Capture the cell that displays the provided text and extract its [x, y] central coordinate. 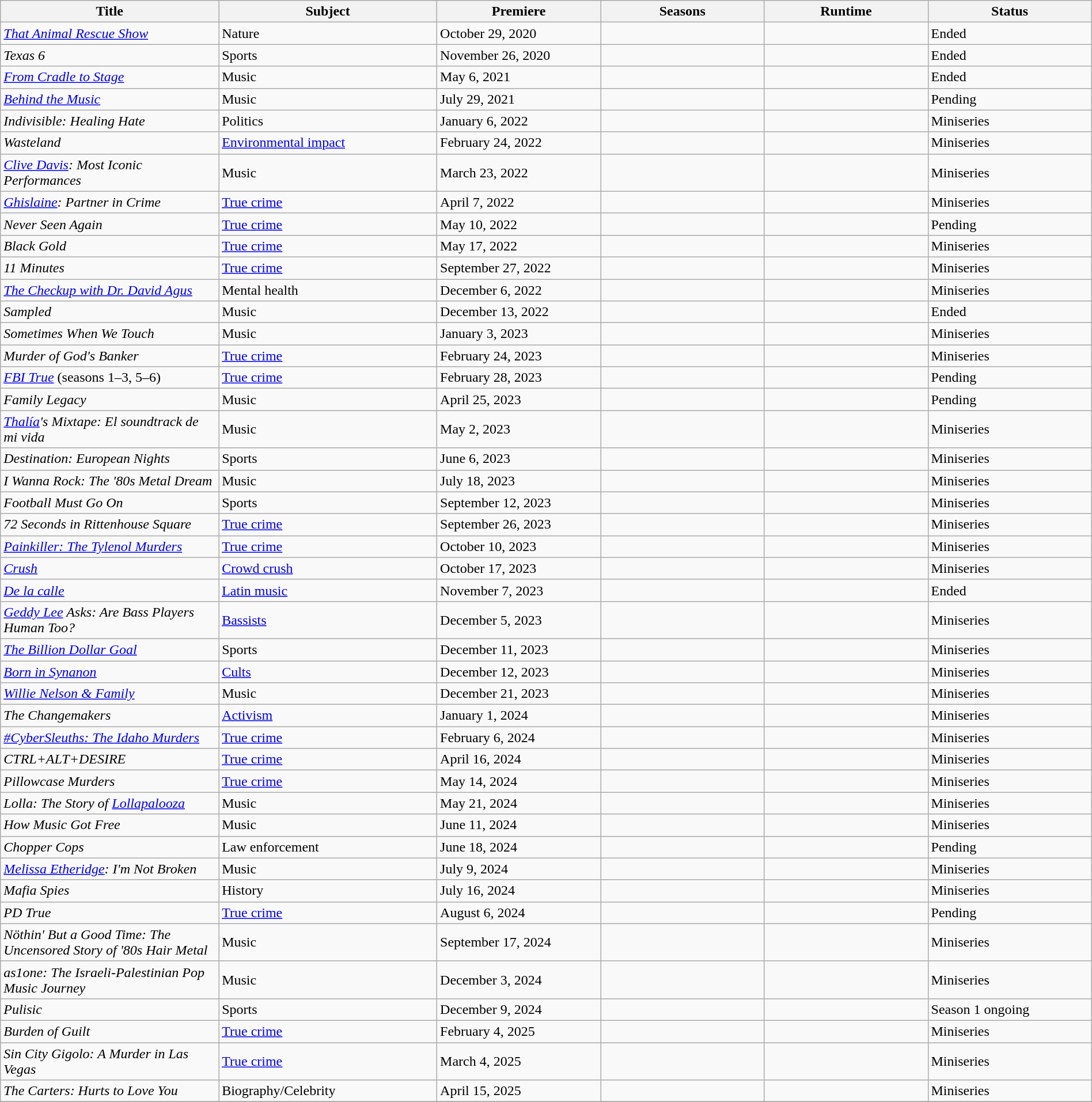
PD True [109, 913]
March 4, 2025 [519, 1061]
October 29, 2020 [519, 33]
Painkiller: The Tylenol Murders [109, 546]
De la calle [109, 590]
May 10, 2022 [519, 224]
Burden of Guilt [109, 1031]
The Billion Dollar Goal [109, 649]
History [328, 891]
Clive Davis: Most Iconic Performances [109, 173]
June 11, 2024 [519, 825]
December 9, 2024 [519, 1009]
Activism [328, 716]
March 23, 2022 [519, 173]
Nöthin' But a Good Time: The Uncensored Story of '80s Hair Metal [109, 942]
September 26, 2023 [519, 525]
Lolla: The Story of Lollapalooza [109, 803]
Seasons [682, 12]
Melissa Etheridge: I'm Not Broken [109, 869]
Football Must Go On [109, 503]
October 10, 2023 [519, 546]
Willie Nelson & Family [109, 694]
July 29, 2021 [519, 99]
February 24, 2022 [519, 143]
Pillowcase Murders [109, 781]
11 Minutes [109, 268]
Mafia Spies [109, 891]
Sin City Gigolo: A Murder in Las Vegas [109, 1061]
as1one: The Israeli-Palestinian Pop Music Journey [109, 980]
Environmental impact [328, 143]
July 9, 2024 [519, 869]
November 7, 2023 [519, 590]
Behind the Music [109, 99]
Indivisible: Healing Hate [109, 121]
Destination: European Nights [109, 459]
May 6, 2021 [519, 77]
July 18, 2023 [519, 481]
December 21, 2023 [519, 694]
July 16, 2024 [519, 891]
Wasteland [109, 143]
May 2, 2023 [519, 430]
FBI True (seasons 1–3, 5–6) [109, 378]
Latin music [328, 590]
Crowd crush [328, 568]
Cults [328, 672]
June 18, 2024 [519, 847]
December 11, 2023 [519, 649]
Black Gold [109, 246]
Mental health [328, 290]
December 13, 2022 [519, 312]
I Wanna Rock: The '80s Metal Dream [109, 481]
May 14, 2024 [519, 781]
April 16, 2024 [519, 759]
April 25, 2023 [519, 400]
Biography/Celebrity [328, 1091]
Runtime [846, 12]
Status [1010, 12]
Politics [328, 121]
Crush [109, 568]
The Checkup with Dr. David Agus [109, 290]
Premiere [519, 12]
Bassists [328, 620]
Law enforcement [328, 847]
February 6, 2024 [519, 738]
January 1, 2024 [519, 716]
Chopper Cops [109, 847]
Pulisic [109, 1009]
October 17, 2023 [519, 568]
Murder of God's Banker [109, 356]
January 3, 2023 [519, 334]
72 Seconds in Rittenhouse Square [109, 525]
December 5, 2023 [519, 620]
June 6, 2023 [519, 459]
Born in Synanon [109, 672]
From Cradle to Stage [109, 77]
Title [109, 12]
That Animal Rescue Show [109, 33]
December 12, 2023 [519, 672]
Sometimes When We Touch [109, 334]
December 6, 2022 [519, 290]
Subject [328, 12]
May 17, 2022 [519, 246]
September 17, 2024 [519, 942]
April 7, 2022 [519, 202]
Nature [328, 33]
September 12, 2023 [519, 503]
Sampled [109, 312]
April 15, 2025 [519, 1091]
Texas 6 [109, 55]
The Carters: Hurts to Love You [109, 1091]
December 3, 2024 [519, 980]
Family Legacy [109, 400]
February 28, 2023 [519, 378]
September 27, 2022 [519, 268]
February 24, 2023 [519, 356]
Thalía's Mixtape: El soundtrack de mi vida [109, 430]
Ghislaine: Partner in Crime [109, 202]
May 21, 2024 [519, 803]
January 6, 2022 [519, 121]
CTRL+ALT+DESIRE [109, 759]
November 26, 2020 [519, 55]
The Changemakers [109, 716]
August 6, 2024 [519, 913]
#CyberSleuths: The Idaho Murders [109, 738]
Season 1 ongoing [1010, 1009]
February 4, 2025 [519, 1031]
How Music Got Free [109, 825]
Geddy Lee Asks: Are Bass Players Human Too? [109, 620]
Never Seen Again [109, 224]
